Return the (x, y) coordinate for the center point of the cell that contains the specified text.  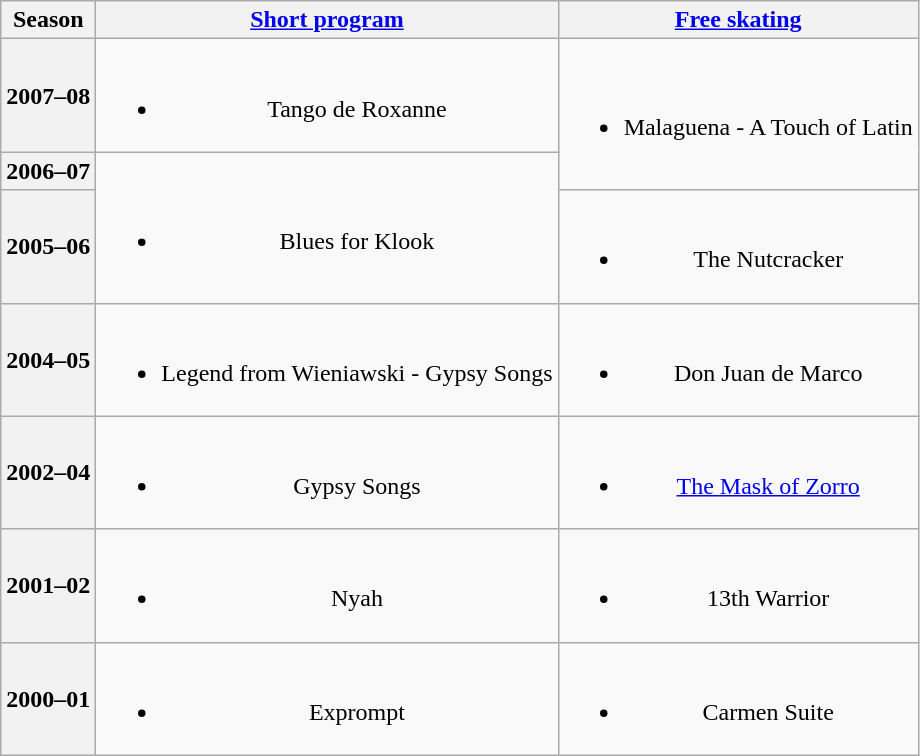
Exprompt (327, 698)
2001–02 (48, 586)
2006–07 (48, 171)
Carmen Suite (738, 698)
The Nutcracker (738, 246)
Short program (327, 20)
2002–04 (48, 472)
2005–06 (48, 246)
2007–08 (48, 96)
Legend from Wieniawski - Gypsy Songs (327, 360)
2004–05 (48, 360)
Season (48, 20)
Malaguena - A Touch of Latin (738, 114)
Free skating (738, 20)
Tango de Roxanne (327, 96)
Nyah (327, 586)
Don Juan de Marco (738, 360)
Gypsy Songs (327, 472)
The Mask of Zorro (738, 472)
Blues for Klook (327, 228)
2000–01 (48, 698)
13th Warrior (738, 586)
